Provide the (X, Y) coordinate of the cell's center where the given text is located.  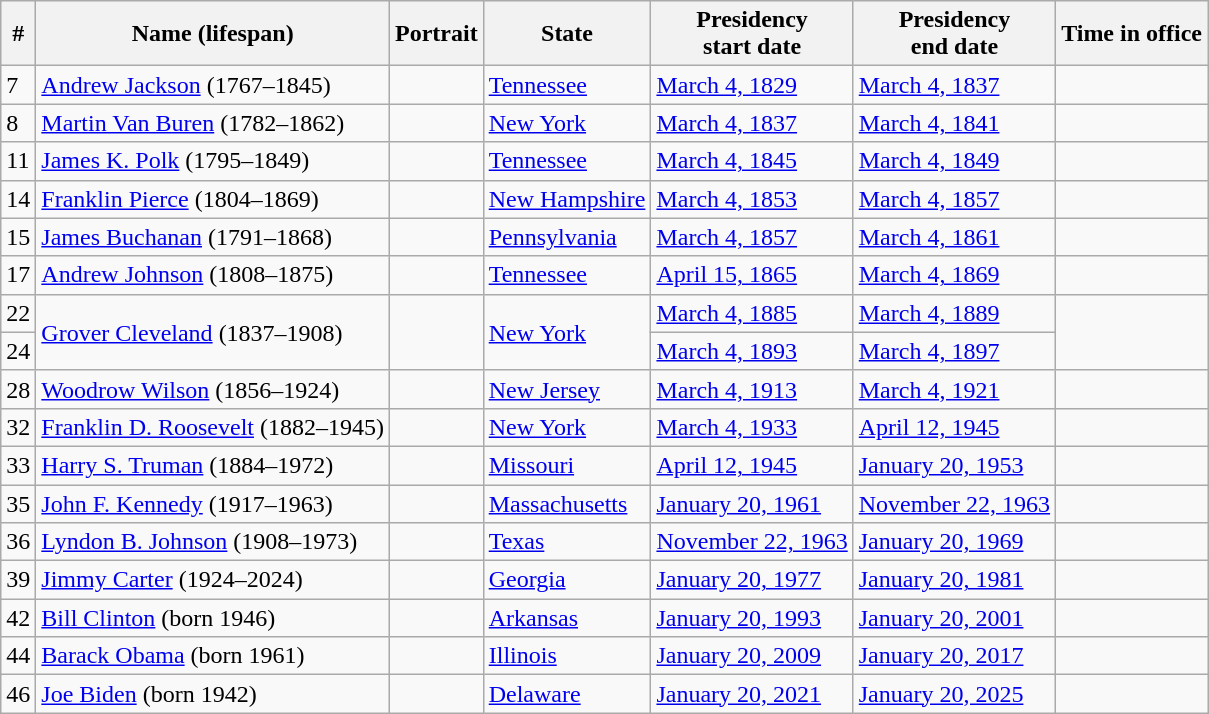
January 20, 1993 (752, 618)
March 4, 1893 (752, 351)
January 20, 1981 (954, 580)
Lyndon B. Johnson (1908–1973) (213, 542)
March 4, 1897 (954, 351)
14 (18, 199)
January 20, 2021 (752, 694)
7 (18, 85)
Name (lifespan) (213, 34)
March 4, 1933 (752, 427)
Bill Clinton (born 1946) (213, 618)
March 4, 1841 (954, 123)
James Buchanan (1791–1868) (213, 237)
8 (18, 123)
Massachusetts (567, 503)
New Hampshire (567, 199)
January 20, 2025 (954, 694)
Woodrow Wilson (1856–1924) (213, 389)
State (567, 34)
January 20, 2001 (954, 618)
Arkansas (567, 618)
Martin Van Buren (1782–1862) (213, 123)
28 (18, 389)
March 4, 1861 (954, 237)
22 (18, 313)
Pennsylvania (567, 237)
January 20, 1953 (954, 465)
Presidencystart date (752, 34)
March 4, 1869 (954, 275)
Illinois (567, 656)
36 (18, 542)
Harry S. Truman (1884–1972) (213, 465)
April 15, 1865 (752, 275)
46 (18, 694)
March 4, 1885 (752, 313)
March 4, 1829 (752, 85)
11 (18, 161)
24 (18, 351)
March 4, 1849 (954, 161)
March 4, 1845 (752, 161)
Delaware (567, 694)
15 (18, 237)
Grover Cleveland (1837–1908) (213, 332)
Missouri (567, 465)
January 20, 1977 (752, 580)
39 (18, 580)
Franklin D. Roosevelt (1882–1945) (213, 427)
33 (18, 465)
42 (18, 618)
Portrait (437, 34)
# (18, 34)
John F. Kennedy (1917–1963) (213, 503)
Barack Obama (born 1961) (213, 656)
35 (18, 503)
Andrew Jackson (1767–1845) (213, 85)
January 20, 1969 (954, 542)
James K. Polk (1795–1849) (213, 161)
March 4, 1853 (752, 199)
44 (18, 656)
Joe Biden (born 1942) (213, 694)
Texas (567, 542)
Jimmy Carter (1924–2024) (213, 580)
Franklin Pierce (1804–1869) (213, 199)
March 4, 1913 (752, 389)
January 20, 2017 (954, 656)
March 4, 1921 (954, 389)
Georgia (567, 580)
Time in office (1132, 34)
New Jersey (567, 389)
Presidencyend date (954, 34)
January 20, 1961 (752, 503)
March 4, 1889 (954, 313)
January 20, 2009 (752, 656)
Andrew Johnson (1808–1875) (213, 275)
17 (18, 275)
32 (18, 427)
